Return (X, Y) of the center of cell containing provided text 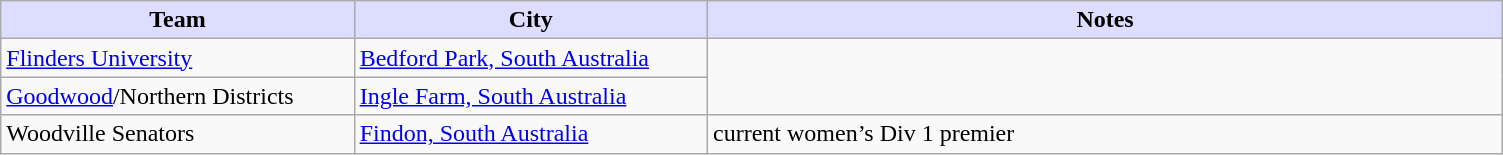
Goodwood/Northern Districts (178, 96)
Notes (1104, 20)
Woodville Senators (178, 134)
Findon, South Australia (530, 134)
Flinders University (178, 58)
Bedford Park, South Australia (530, 58)
City (530, 20)
current women’s Div 1 premier (1104, 134)
Team (178, 20)
Ingle Farm, South Australia (530, 96)
